Search for the cell housing the specified text and yield its (X, Y) center coordinate. 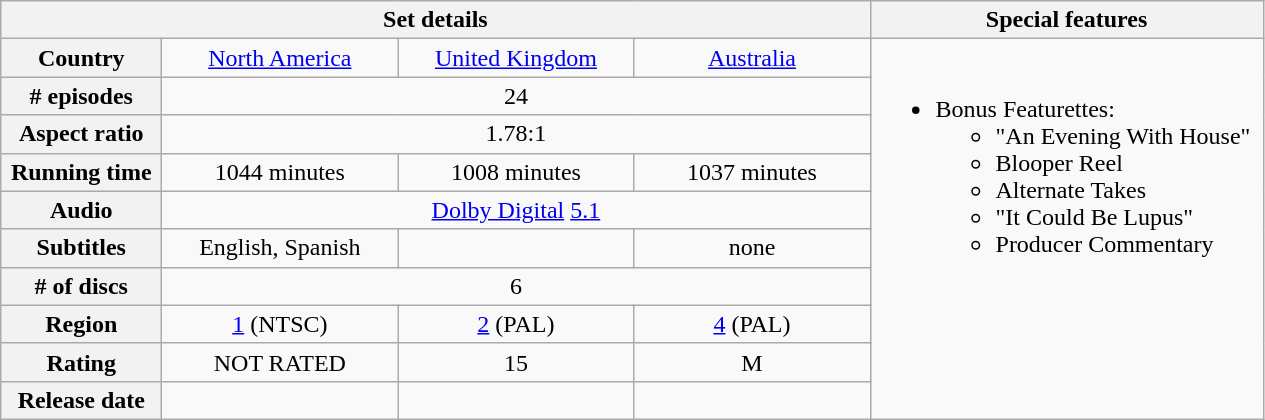
NOT RATED (280, 362)
1044 minutes (280, 172)
Bonus Featurettes:"An Evening With House"Blooper ReelAlternate Takes"It Could Be Lupus"Producer Commentary (1066, 230)
4 (PAL) (752, 324)
Set details (436, 20)
1.78:1 (516, 134)
Running time (82, 172)
24 (516, 96)
1 (NTSC) (280, 324)
Audio (82, 210)
English, Spanish (280, 248)
Australia (752, 58)
North America (280, 58)
Rating (82, 362)
# episodes (82, 96)
Subtitles (82, 248)
M (752, 362)
Release date (82, 400)
Special features (1066, 20)
United Kingdom (516, 58)
2 (PAL) (516, 324)
Country (82, 58)
6 (516, 286)
1008 minutes (516, 172)
Aspect ratio (82, 134)
Dolby Digital 5.1 (516, 210)
none (752, 248)
1037 minutes (752, 172)
# of discs (82, 286)
Region (82, 324)
15 (516, 362)
